For the text-containing cell, return its midpoint in (x, y) coordinate format. 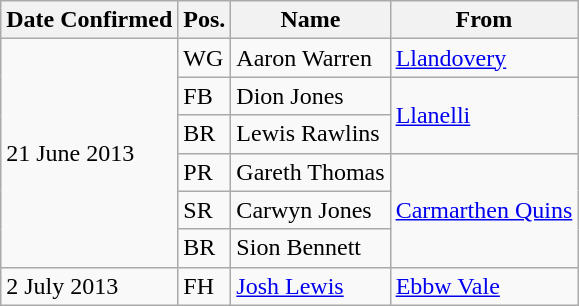
PR (204, 172)
Dion Jones (310, 96)
Pos. (204, 20)
Josh Lewis (310, 286)
Ebbw Vale (484, 286)
Lewis Rawlins (310, 134)
Llanelli (484, 115)
Name (310, 20)
Date Confirmed (90, 20)
Llandovery (484, 58)
2 July 2013 (90, 286)
21 June 2013 (90, 153)
Carwyn Jones (310, 210)
FH (204, 286)
Aaron Warren (310, 58)
Sion Bennett (310, 248)
From (484, 20)
Gareth Thomas (310, 172)
Carmarthen Quins (484, 210)
FB (204, 96)
SR (204, 210)
WG (204, 58)
